Pinpoint the cell where the given text exists, returning its [X, Y] midpoint coordinate. 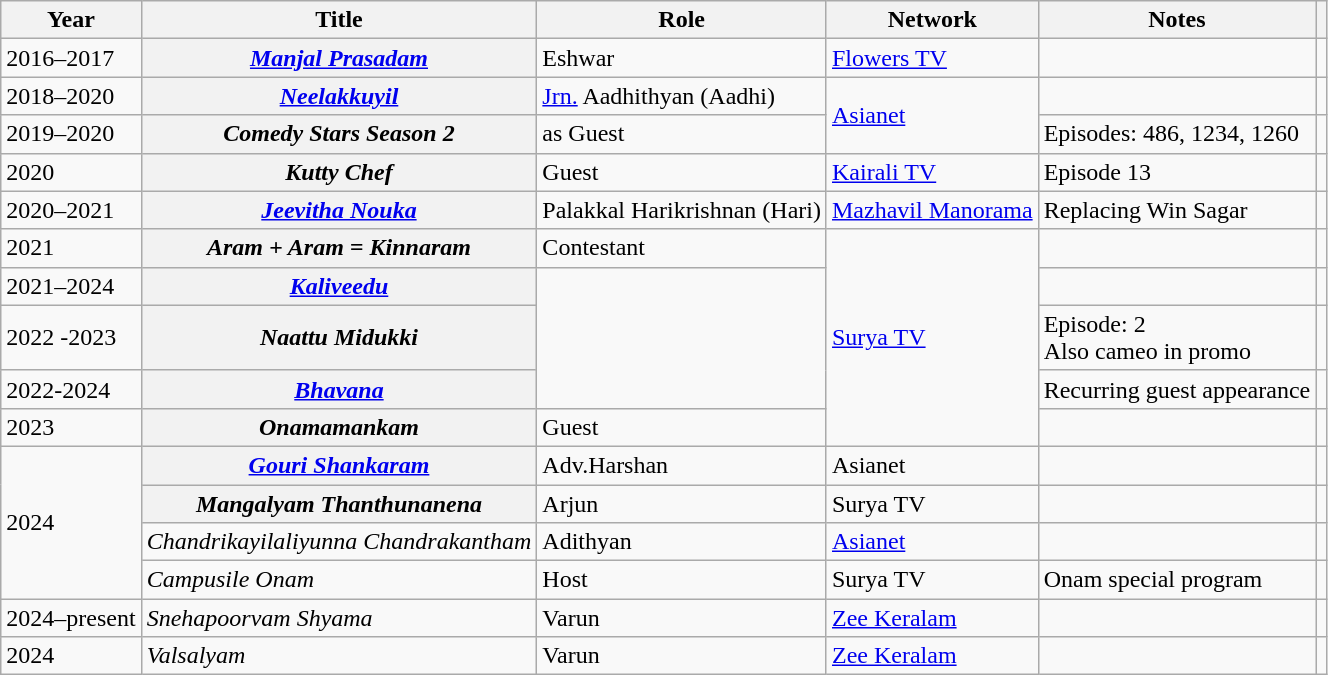
2023 [71, 427]
Comedy Stars Season 2 [339, 134]
Onam special program [1177, 580]
Adv.Harshan [682, 465]
Episodes: 486, 1234, 1260 [1177, 134]
Host [682, 580]
Episode: 2 Also cameo in promo [1177, 338]
Jrn. Aadhithyan (Aadhi) [682, 96]
Role [682, 20]
Kutty Chef [339, 172]
Episode 13 [1177, 172]
Replacing Win Sagar [1177, 210]
Adithyan [682, 542]
Title [339, 20]
Year [71, 20]
Kairali TV [932, 172]
Valsalyam [339, 656]
Campusile Onam [339, 580]
Network [932, 20]
2016–2017 [71, 58]
Manjal Prasadam [339, 58]
2021 [71, 248]
2018–2020 [71, 96]
Notes [1177, 20]
2022 -2023 [71, 338]
Contestant [682, 248]
Palakkal Harikrishnan (Hari) [682, 210]
as Guest [682, 134]
Neelakkuyil [339, 96]
Flowers TV [932, 58]
2020–2021 [71, 210]
Onamamankam [339, 427]
Gouri Shankaram [339, 465]
Snehapoorvam Shyama [339, 618]
Jeevitha Nouka [339, 210]
2022-2024 [71, 389]
Kaliveedu [339, 286]
Mangalyam Thanthunanena [339, 503]
Bhavana [339, 389]
Chandrikayilaliyunna Chandrakantham [339, 542]
Mazhavil Manorama [932, 210]
2020 [71, 172]
2024–present [71, 618]
Recurring guest appearance [1177, 389]
Naattu Midukki [339, 338]
Aram + Aram = Kinnaram [339, 248]
Arjun [682, 503]
2021–2024 [71, 286]
2019–2020 [71, 134]
Eshwar [682, 58]
